Provide the [X, Y] coordinate of the cell's center where the given text is located.  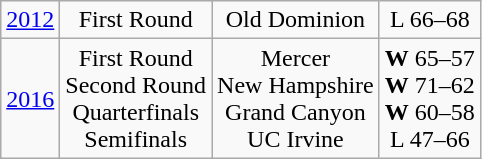
L 66–68 [430, 20]
First Round [136, 20]
First RoundSecond RoundQuarterfinalsSemifinals [136, 98]
2012 [30, 20]
W 65–57W 71–62W 60–58L 47–66 [430, 98]
MercerNew HampshireGrand CanyonUC Irvine [296, 98]
Old Dominion [296, 20]
2016 [30, 98]
